Pinpoint the cell where the given text exists, returning its (X, Y) midpoint coordinate. 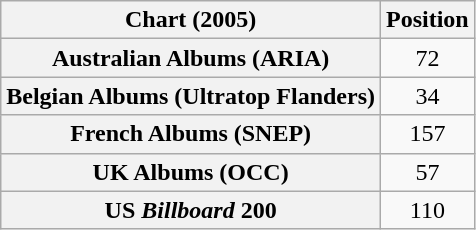
French Albums (SNEP) (191, 134)
Chart (2005) (191, 20)
UK Albums (OCC) (191, 172)
Position (428, 20)
110 (428, 210)
US Billboard 200 (191, 210)
34 (428, 96)
57 (428, 172)
157 (428, 134)
Belgian Albums (Ultratop Flanders) (191, 96)
Australian Albums (ARIA) (191, 58)
72 (428, 58)
